Return the (X, Y) coordinate for the center point of the cell that contains the specified text.  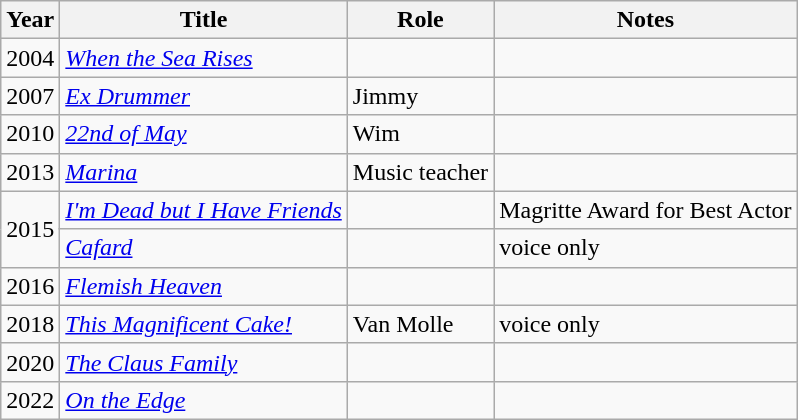
Music teacher (420, 172)
2015 (30, 229)
Notes (646, 20)
2007 (30, 96)
Role (420, 20)
Cafard (204, 248)
Van Molle (420, 324)
2022 (30, 400)
2018 (30, 324)
Marina (204, 172)
2013 (30, 172)
The Claus Family (204, 362)
Wim (420, 134)
Magritte Award for Best Actor (646, 210)
Year (30, 20)
2016 (30, 286)
Ex Drummer (204, 96)
22nd of May (204, 134)
2004 (30, 58)
On the Edge (204, 400)
This Magnificent Cake! (204, 324)
2010 (30, 134)
Flemish Heaven (204, 286)
When the Sea Rises (204, 58)
2020 (30, 362)
Title (204, 20)
Jimmy (420, 96)
I'm Dead but I Have Friends (204, 210)
